Scan for the cell matching the given text and deliver its [x, y] coordinate at center. 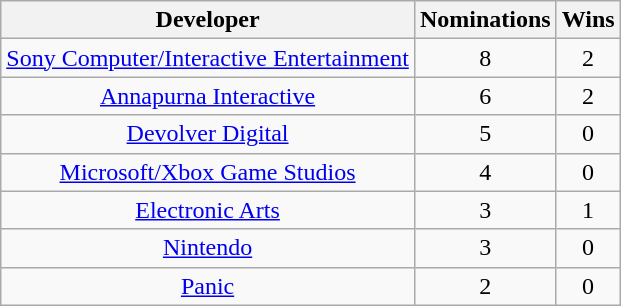
Devolver Digital [208, 134]
Annapurna Interactive [208, 96]
Microsoft/Xbox Game Studios [208, 172]
Wins [588, 20]
5 [485, 134]
Developer [208, 20]
4 [485, 172]
1 [588, 210]
Panic [208, 286]
Nominations [485, 20]
Electronic Arts [208, 210]
Nintendo [208, 248]
8 [485, 58]
6 [485, 96]
Sony Computer/Interactive Entertainment [208, 58]
